Find where the given text appears and provide that cell's center as [X, Y] coordinate. 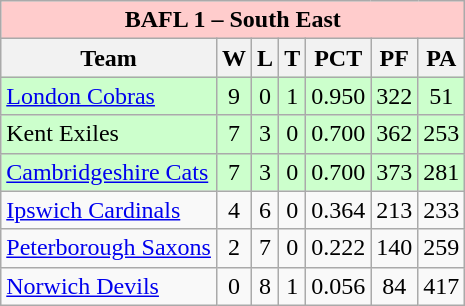
T [292, 58]
0.950 [338, 96]
0.056 [338, 286]
Team [109, 58]
0.364 [338, 210]
373 [394, 172]
L [266, 58]
140 [394, 248]
PA [442, 58]
BAFL 1 – South East [233, 20]
9 [234, 96]
2 [234, 248]
8 [266, 286]
PF [394, 58]
London Cobras [109, 96]
4 [234, 210]
362 [394, 134]
W [234, 58]
281 [442, 172]
253 [442, 134]
PCT [338, 58]
417 [442, 286]
84 [394, 286]
Ipswich Cardinals [109, 210]
Peterborough Saxons [109, 248]
0.222 [338, 248]
Kent Exiles [109, 134]
6 [266, 210]
51 [442, 96]
259 [442, 248]
213 [394, 210]
Cambridgeshire Cats [109, 172]
322 [394, 96]
233 [442, 210]
Norwich Devils [109, 286]
